Detect which cell encompasses the target text, then output its (x, y) center coordinate. 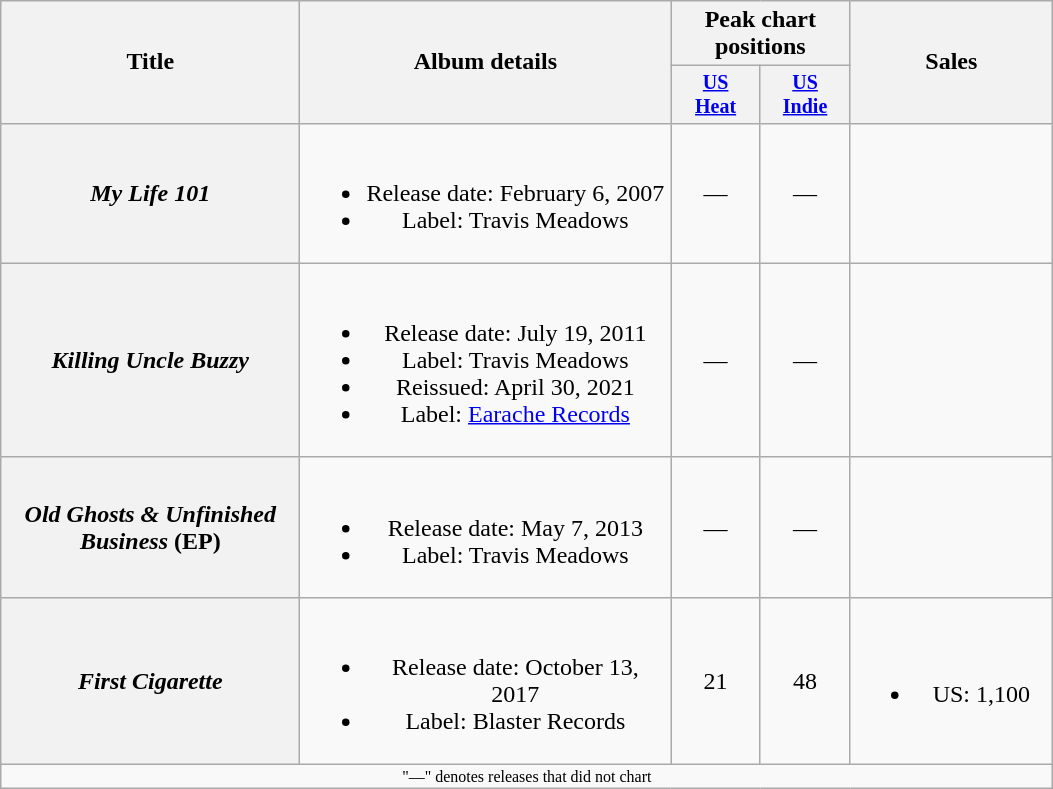
Killing Uncle Buzzy (150, 360)
"—" denotes releases that did not chart (527, 777)
Release date: October 13, 2017Label: Blaster Records (486, 680)
Release date: February 6, 2007Label: Travis Meadows (486, 193)
Old Ghosts & Unfinished Business (EP) (150, 527)
Peak chart positions (760, 34)
US Indie (804, 94)
My Life 101 (150, 193)
48 (804, 680)
Title (150, 62)
US: 1,100 (952, 680)
First Cigarette (150, 680)
Release date: May 7, 2013Label: Travis Meadows (486, 527)
21 (716, 680)
Release date: July 19, 2011Label: Travis MeadowsReissued: April 30, 2021Label: Earache Records (486, 360)
Album details (486, 62)
Sales (952, 62)
US Heat (716, 94)
